Return the (X, Y) coordinate for the center point of the cell that contains the specified text.  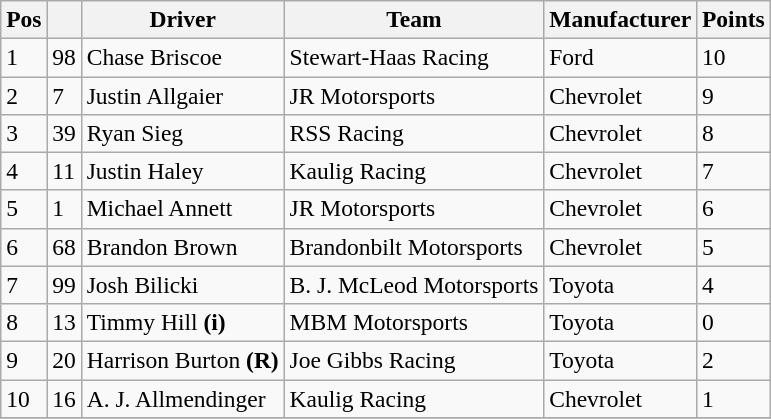
13 (64, 322)
3 (24, 133)
Justin Allgaier (182, 95)
Harrison Burton (R) (182, 360)
Brandonbilt Motorsports (414, 247)
Timmy Hill (i) (182, 322)
Stewart-Haas Racing (414, 57)
Justin Haley (182, 171)
RSS Racing (414, 133)
Ryan Sieg (182, 133)
Points (734, 19)
0 (734, 322)
39 (64, 133)
Josh Bilicki (182, 285)
20 (64, 360)
Joe Gibbs Racing (414, 360)
Driver (182, 19)
Pos (24, 19)
Brandon Brown (182, 247)
Ford (620, 57)
A. J. Allmendinger (182, 398)
Manufacturer (620, 19)
98 (64, 57)
Team (414, 19)
MBM Motorsports (414, 322)
B. J. McLeod Motorsports (414, 285)
Chase Briscoe (182, 57)
16 (64, 398)
68 (64, 247)
99 (64, 285)
Michael Annett (182, 209)
11 (64, 171)
